For the text-containing cell, return its midpoint in (x, y) coordinate format. 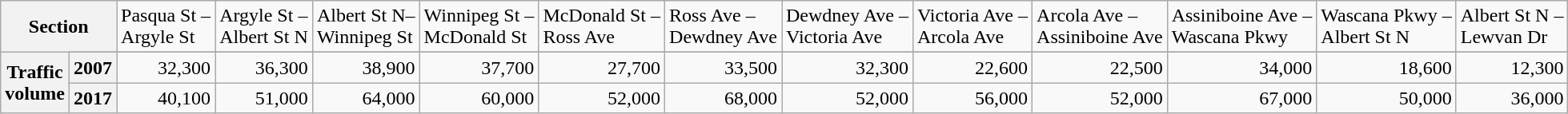
33,500 (724, 68)
40,100 (166, 98)
Trafficvolume (35, 83)
Winnipeg St –McDonald St (479, 27)
Arcola Ave –Assiniboine Ave (1100, 27)
51,000 (264, 98)
22,600 (972, 68)
Ross Ave –Dewdney Ave (724, 27)
Assiniboine Ave –Wascana Pkwy (1242, 27)
Albert St N –Lewvan Dr (1512, 27)
38,900 (366, 68)
2007 (93, 68)
56,000 (972, 98)
60,000 (479, 98)
Dewdney Ave –Victoria Ave (847, 27)
Wascana Pkwy –Albert St N (1386, 27)
2017 (93, 98)
McDonald St –Ross Ave (602, 27)
37,700 (479, 68)
Pasqua St –Argyle St (166, 27)
36,300 (264, 68)
Argyle St –Albert St N (264, 27)
22,500 (1100, 68)
Victoria Ave –Arcola Ave (972, 27)
50,000 (1386, 98)
18,600 (1386, 68)
34,000 (1242, 68)
12,300 (1512, 68)
27,700 (602, 68)
Section (59, 27)
64,000 (366, 98)
36,000 (1512, 98)
67,000 (1242, 98)
Albert St N–Winnipeg St (366, 27)
68,000 (724, 98)
